Output the [x, y] coordinate of the center of the cell containing the given text.  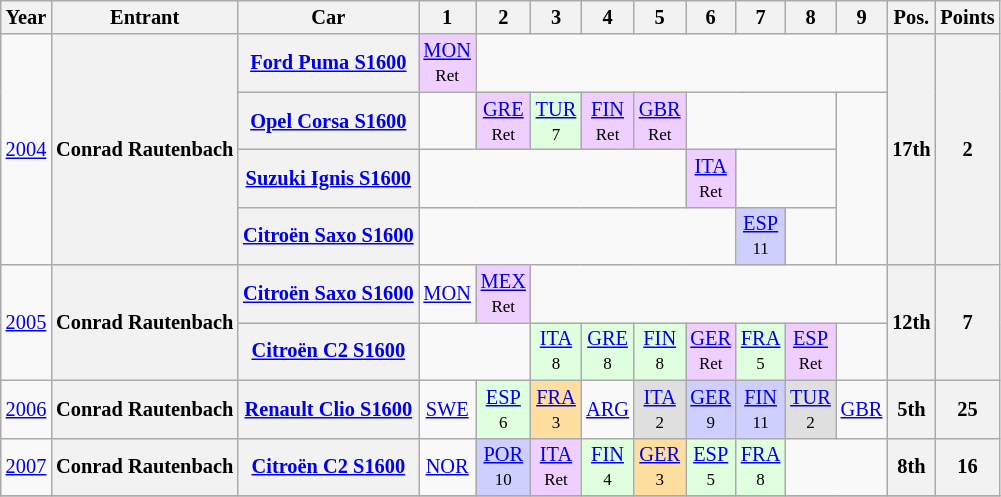
ARG [608, 409]
GER3 [660, 467]
17th [911, 150]
6 [711, 17]
Year [26, 17]
MEXRet [504, 294]
GER9 [711, 409]
Entrant [144, 17]
ESP11 [760, 236]
GERRet [711, 351]
Suzuki Ignis S1600 [328, 178]
FINRet [608, 121]
TUR7 [556, 121]
POR10 [504, 467]
GRERet [504, 121]
ESPRet [810, 351]
FIN4 [608, 467]
16 [967, 467]
25 [967, 409]
ITA8 [556, 351]
5 [660, 17]
NOR [448, 467]
ITA2 [660, 409]
Car [328, 17]
ESP6 [504, 409]
3 [556, 17]
SWE [448, 409]
Points [967, 17]
1 [448, 17]
FRA8 [760, 467]
2004 [26, 150]
ESP5 [711, 467]
9 [862, 17]
FRA3 [556, 409]
12th [911, 322]
4 [608, 17]
FIN8 [660, 351]
MON [448, 294]
FIN11 [760, 409]
8th [911, 467]
Opel Corsa S1600 [328, 121]
GBRRet [660, 121]
8 [810, 17]
5th [911, 409]
2007 [26, 467]
Renault Clio S1600 [328, 409]
Pos. [911, 17]
TUR2 [810, 409]
2006 [26, 409]
MONRet [448, 63]
2005 [26, 322]
Ford Puma S1600 [328, 63]
GRE8 [608, 351]
GBR [862, 409]
FRA5 [760, 351]
